Locate the cell with the specified text and output its [X, Y] center coordinate. 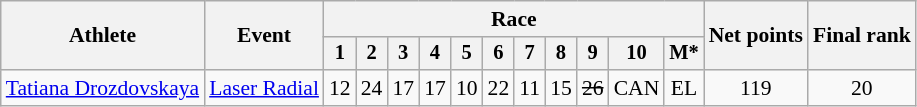
Net points [756, 36]
4 [435, 54]
22 [499, 88]
Laser Radial [264, 88]
1 [340, 54]
Final rank [862, 36]
15 [561, 88]
5 [467, 54]
2 [372, 54]
20 [862, 88]
3 [403, 54]
CAN [637, 88]
12 [340, 88]
Race [514, 19]
26 [593, 88]
M* [684, 54]
6 [499, 54]
11 [530, 88]
7 [530, 54]
24 [372, 88]
EL [684, 88]
8 [561, 54]
Athlete [102, 36]
Tatiana Drozdovskaya [102, 88]
9 [593, 54]
119 [756, 88]
Event [264, 36]
